Capture the cell that displays the provided text and extract its [X, Y] central coordinate. 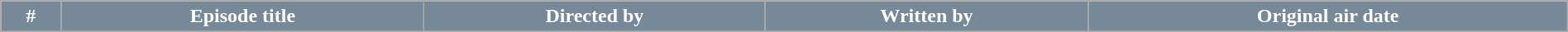
Directed by [595, 16]
Written by [926, 16]
Original air date [1328, 16]
# [31, 16]
Episode title [243, 16]
